Output the [x, y] coordinate of the center of the cell containing the given text.  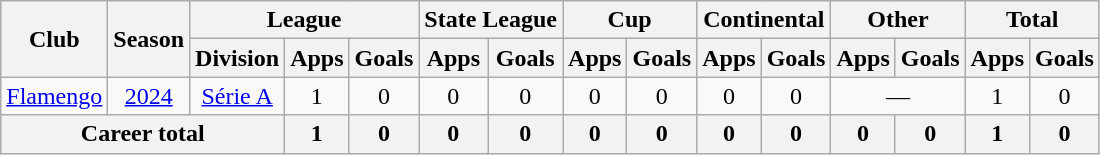
2024 [149, 96]
Club [54, 39]
— [898, 96]
League [304, 20]
Total [1032, 20]
Cup [630, 20]
Other [898, 20]
Career total [143, 134]
State League [491, 20]
Season [149, 39]
Flamengo [54, 96]
Continental [764, 20]
Série A [238, 96]
Division [238, 58]
